Extract the (x, y) coordinate from the center of the cell holding the provided text.  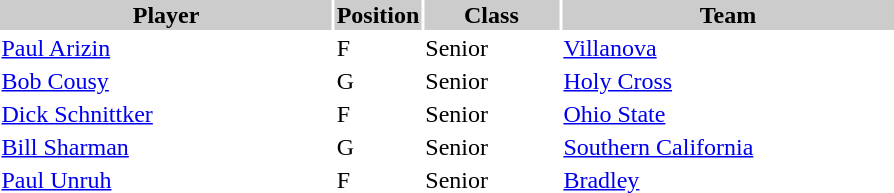
Class (492, 15)
Bill Sharman (166, 147)
Paul Arizin (166, 48)
Dick Schnittker (166, 114)
Team (728, 15)
Ohio State (728, 114)
Position (378, 15)
Villanova (728, 48)
Player (166, 15)
Southern California (728, 147)
Bob Cousy (166, 81)
Holy Cross (728, 81)
